Scan for the cell matching the given text and deliver its (x, y) coordinate at center. 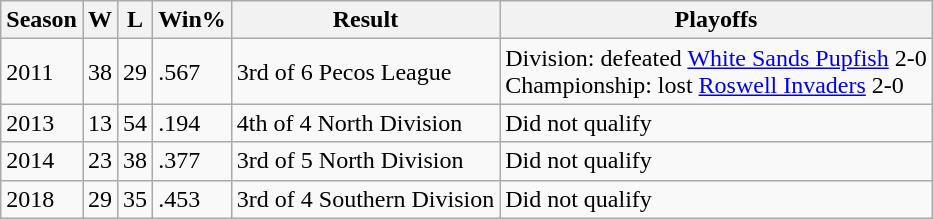
W (100, 20)
2018 (42, 199)
Season (42, 20)
Result (365, 20)
.194 (192, 123)
23 (100, 161)
2011 (42, 72)
2014 (42, 161)
2013 (42, 123)
3rd of 5 North Division (365, 161)
.567 (192, 72)
4th of 4 North Division (365, 123)
L (136, 20)
3rd of 4 Southern Division (365, 199)
13 (100, 123)
Win% (192, 20)
Playoffs (716, 20)
54 (136, 123)
35 (136, 199)
.453 (192, 199)
Division: defeated White Sands Pupfish 2-0Championship: lost Roswell Invaders 2-0 (716, 72)
.377 (192, 161)
3rd of 6 Pecos League (365, 72)
